Provide the [X, Y] coordinate of the cell's center where the given text is located.  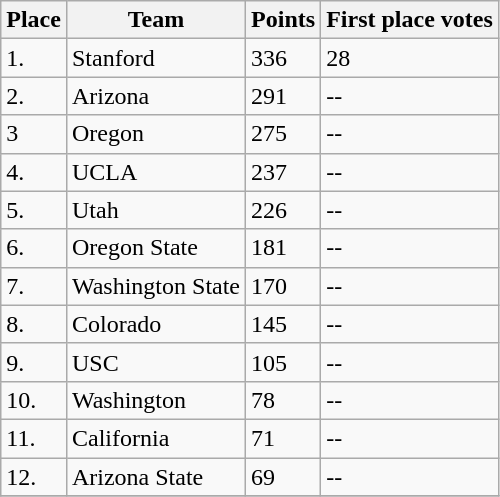
Oregon [156, 134]
170 [284, 286]
7. [34, 286]
4. [34, 172]
237 [284, 172]
28 [410, 58]
Arizona [156, 96]
First place votes [410, 20]
Oregon State [156, 248]
Team [156, 20]
105 [284, 362]
181 [284, 248]
5. [34, 210]
8. [34, 324]
California [156, 438]
3 [34, 134]
78 [284, 400]
Place [34, 20]
Washington State [156, 286]
145 [284, 324]
11. [34, 438]
Stanford [156, 58]
1. [34, 58]
Washington [156, 400]
226 [284, 210]
Points [284, 20]
UCLA [156, 172]
Utah [156, 210]
6. [34, 248]
336 [284, 58]
2. [34, 96]
Colorado [156, 324]
9. [34, 362]
275 [284, 134]
291 [284, 96]
71 [284, 438]
12. [34, 477]
69 [284, 477]
10. [34, 400]
USC [156, 362]
Arizona State [156, 477]
